Output the (x, y) coordinate of the center of the cell containing the given text.  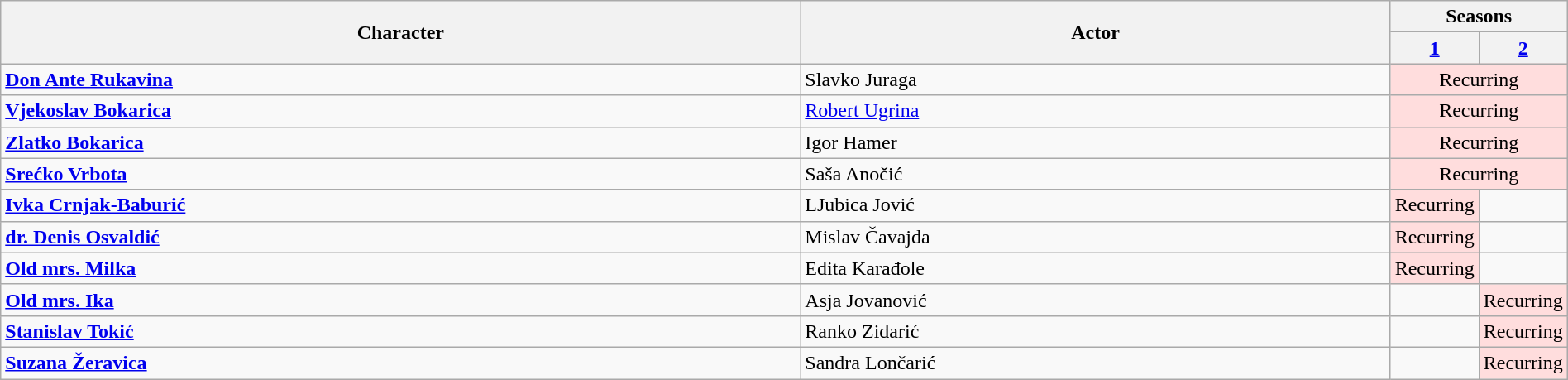
Edita Karađole (1095, 268)
Robert Ugrina (1095, 111)
Don Ante Rukavina (400, 79)
Mislav Čavajda (1095, 237)
LJubica Jović (1095, 205)
Slavko Juraga (1095, 79)
Old mrs. Milka (400, 268)
Ranko Zidarić (1095, 331)
Vjekoslav Bokarica (400, 111)
1 (1434, 48)
Zlatko Bokarica (400, 142)
Asja Jovanović (1095, 300)
2 (1523, 48)
Sandra Lončarić (1095, 363)
Suzana Žeravica (400, 363)
Ivka Crnjak-Baburić (400, 205)
dr. Denis Osvaldić (400, 237)
Igor Hamer (1095, 142)
Seasons (1479, 17)
Saša Anočić (1095, 174)
Actor (1095, 32)
Old mrs. Ika (400, 300)
Character (400, 32)
Stanislav Tokić (400, 331)
Srećko Vrbota (400, 174)
